Pinpoint the cell where the given text exists, returning its [X, Y] midpoint coordinate. 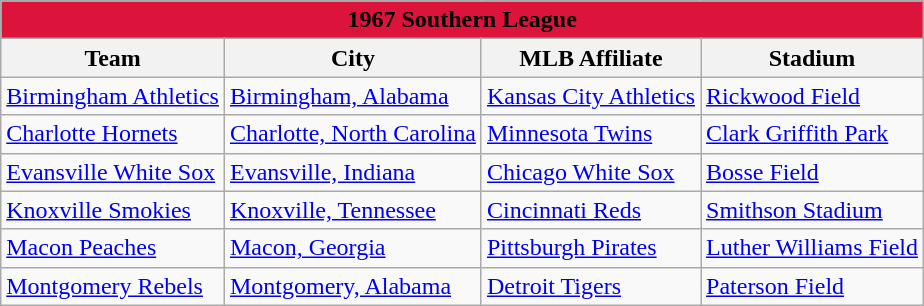
Chicago White Sox [590, 172]
Kansas City Athletics [590, 96]
City [352, 58]
Evansville White Sox [113, 172]
Detroit Tigers [590, 286]
Bosse Field [812, 172]
MLB Affiliate [590, 58]
Team [113, 58]
Clark Griffith Park [812, 134]
Montgomery Rebels [113, 286]
Minnesota Twins [590, 134]
Stadium [812, 58]
Knoxville Smokies [113, 210]
Cincinnati Reds [590, 210]
Rickwood Field [812, 96]
1967 Southern League [462, 20]
Charlotte, North Carolina [352, 134]
Macon Peaches [113, 248]
Smithson Stadium [812, 210]
Luther Williams Field [812, 248]
Charlotte Hornets [113, 134]
Birmingham Athletics [113, 96]
Birmingham, Alabama [352, 96]
Pittsburgh Pirates [590, 248]
Montgomery, Alabama [352, 286]
Evansville, Indiana [352, 172]
Paterson Field [812, 286]
Knoxville, Tennessee [352, 210]
Macon, Georgia [352, 248]
